Provide the (x, y) coordinate of the cell's center where the given text is located.  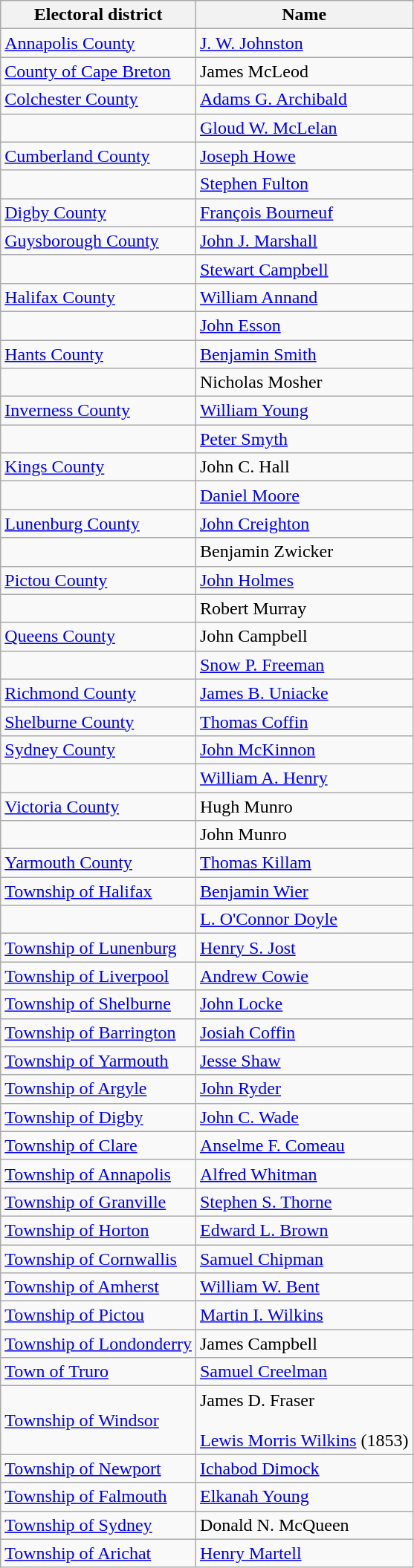
Digby County (98, 212)
Township of Annapolis (98, 1174)
Halifax County (98, 297)
J. W. Johnston (304, 43)
Thomas Coffin (304, 721)
Jesse Shaw (304, 1061)
Township of Newport (98, 1468)
John Campbell (304, 637)
Township of Cornwallis (98, 1259)
Township of Arichat (98, 1553)
Henry Martell (304, 1553)
Township of Lunenburg (98, 948)
Township of Argyle (98, 1089)
William Young (304, 411)
Township of Falmouth (98, 1497)
John Holmes (304, 580)
Township of Liverpool (98, 976)
Snow P. Freeman (304, 665)
Name (304, 15)
Stephen Fulton (304, 184)
Township of Pictou (98, 1315)
James B. Uniacke (304, 693)
Ichabod Dimock (304, 1468)
William A. Henry (304, 778)
Shelburne County (98, 721)
John Esson (304, 325)
Alfred Whitman (304, 1174)
Township of Granville (98, 1202)
Queens County (98, 637)
Thomas Killam (304, 863)
Township of Shelburne (98, 1004)
Gloud W. McLelan (304, 128)
Township of Sydney (98, 1525)
Annapolis County (98, 43)
John McKinnon (304, 749)
Township of Digby (98, 1117)
James McLeod (304, 71)
Township of Halifax (98, 891)
James D. FraserLewis Morris Wilkins (1853) (304, 1420)
Cumberland County (98, 156)
Benjamin Zwicker (304, 552)
Daniel Moore (304, 495)
Peter Smyth (304, 439)
Benjamin Smith (304, 354)
Elkanah Young (304, 1497)
James Campbell (304, 1344)
Nicholas Mosher (304, 383)
Stewart Campbell (304, 269)
Edward L. Brown (304, 1230)
William Annand (304, 297)
Lunenburg County (98, 524)
Hugh Munro (304, 806)
Township of Clare (98, 1145)
Josiah Coffin (304, 1032)
François Bourneuf (304, 212)
Township of Windsor (98, 1420)
Benjamin Wier (304, 891)
John Locke (304, 1004)
Martin I. Wilkins (304, 1315)
County of Cape Breton (98, 71)
Colchester County (98, 100)
John C. Wade (304, 1117)
Township of Yarmouth (98, 1061)
Victoria County (98, 806)
Donald N. McQueen (304, 1525)
Township of Barrington (98, 1032)
Electoral district (98, 15)
Anselme F. Comeau (304, 1145)
Samuel Chipman (304, 1259)
Richmond County (98, 693)
John Munro (304, 835)
Inverness County (98, 411)
John Creighton (304, 524)
Samuel Creelman (304, 1372)
Guysborough County (98, 241)
Robert Murray (304, 608)
Town of Truro (98, 1372)
Andrew Cowie (304, 976)
Pictou County (98, 580)
Stephen S. Thorne (304, 1202)
John Ryder (304, 1089)
John C. Hall (304, 467)
Township of Horton (98, 1230)
Joseph Howe (304, 156)
L. O'Connor Doyle (304, 920)
Sydney County (98, 749)
Hants County (98, 354)
Yarmouth County (98, 863)
William W. Bent (304, 1287)
Kings County (98, 467)
Adams G. Archibald (304, 100)
Township of Londonderry (98, 1344)
Township of Amherst (98, 1287)
John J. Marshall (304, 241)
Henry S. Jost (304, 948)
